Extract the [X, Y] coordinate from the center of the cell holding the provided text.  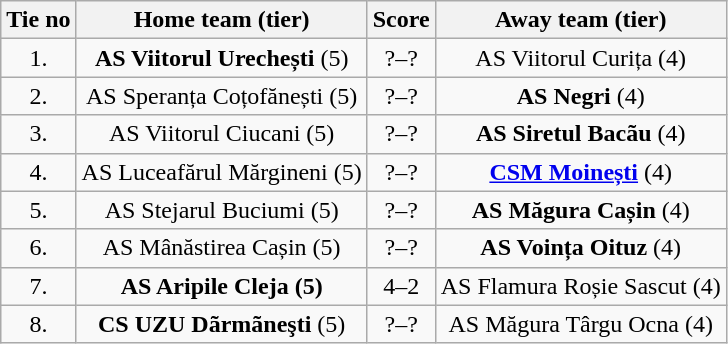
3. [38, 134]
5. [38, 210]
1. [38, 58]
Home team (tier) [222, 20]
Away team (tier) [580, 20]
AS Siretul Bacãu (4) [580, 134]
AS Voința Oituz (4) [580, 248]
AS Măgura Târgu Ocna (4) [580, 324]
AS Viitorul Curița (4) [580, 58]
Tie no [38, 20]
6. [38, 248]
4–2 [401, 286]
AS Aripile Cleja (5) [222, 286]
AS Luceafărul Mărgineni (5) [222, 172]
AS Mânăstirea Cașin (5) [222, 248]
CS UZU Dãrmãneşti (5) [222, 324]
7. [38, 286]
CSM Moinești (4) [580, 172]
AS Viitorul Urechești (5) [222, 58]
AS Stejarul Buciumi (5) [222, 210]
4. [38, 172]
8. [38, 324]
AS Flamura Roșie Sascut (4) [580, 286]
AS Negri (4) [580, 96]
AS Speranța Coțofănești (5) [222, 96]
2. [38, 96]
AS Viitorul Ciucani (5) [222, 134]
AS Măgura Cașin (4) [580, 210]
Score [401, 20]
